For the text-containing cell, return its midpoint in [x, y] coordinate format. 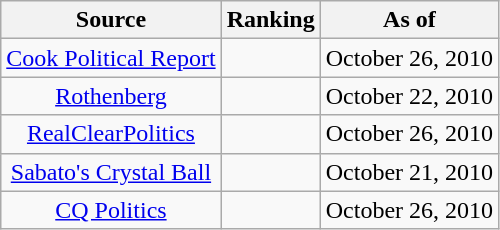
October 21, 2010 [409, 172]
Source [111, 20]
Cook Political Report [111, 58]
CQ Politics [111, 210]
Sabato's Crystal Ball [111, 172]
Rothenberg [111, 96]
October 22, 2010 [409, 96]
RealClearPolitics [111, 134]
Ranking [270, 20]
As of [409, 20]
